Return [X, Y] of the center of cell containing provided text 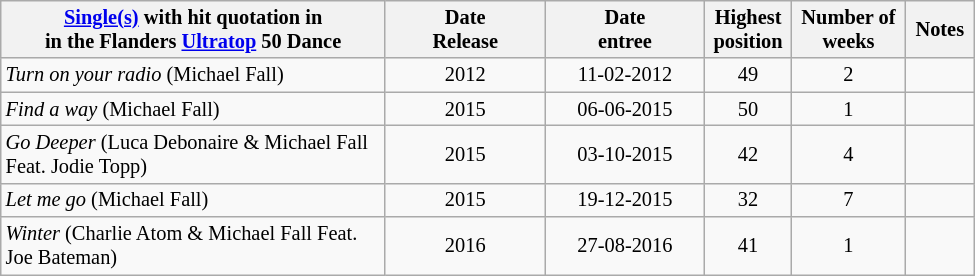
49 [748, 75]
32 [748, 200]
Winter (Charlie Atom & Michael Fall Feat. Joe Bateman) [194, 246]
41 [748, 246]
Find a way (Michael Fall) [194, 109]
50 [748, 109]
11-02-2012 [625, 75]
03-10-2015 [625, 155]
19-12-2015 [625, 200]
2016 [465, 246]
2 [848, 75]
Turn on your radio (Michael Fall) [194, 75]
2012 [465, 75]
7 [848, 200]
4 [848, 155]
Notes [940, 30]
Date Release [465, 30]
Let me go (Michael Fall) [194, 200]
06-06-2015 [625, 109]
Number of weeks [848, 30]
Single(s) with hit quotation in in the Flanders Ultratop 50 Dance [194, 30]
Date entree [625, 30]
Highest position [748, 30]
Go Deeper (Luca Debonaire & Michael Fall Feat. Jodie Topp) [194, 155]
42 [748, 155]
27-08-2016 [625, 246]
